Search for the cell housing the specified text and yield its [x, y] center coordinate. 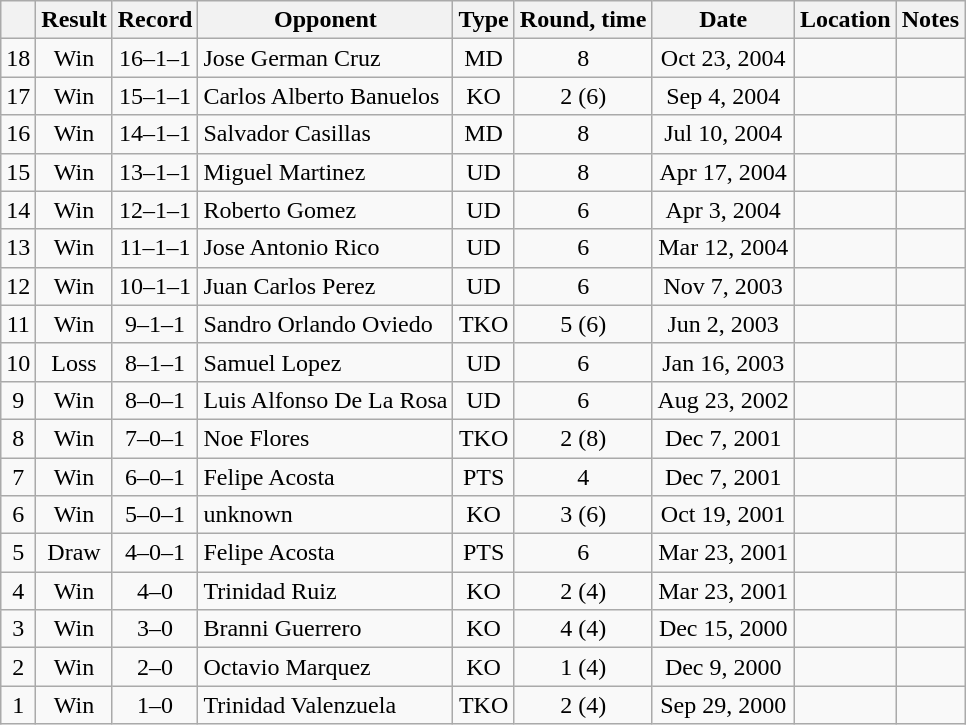
Trinidad Ruiz [326, 591]
2–0 [155, 667]
Type [484, 20]
Dec 15, 2000 [723, 629]
Apr 17, 2004 [723, 172]
13 [18, 248]
Result [74, 20]
Sep 4, 2004 [723, 96]
7–0–1 [155, 438]
3 (6) [583, 515]
9–1–1 [155, 324]
1 (4) [583, 667]
7 [18, 477]
Sep 29, 2000 [723, 705]
unknown [326, 515]
15 [18, 172]
Notes [930, 20]
2 (8) [583, 438]
6–0–1 [155, 477]
1–0 [155, 705]
Round, time [583, 20]
Trinidad Valenzuela [326, 705]
Octavio Marquez [326, 667]
Location [845, 20]
4–0 [155, 591]
1 [18, 705]
Apr 3, 2004 [723, 210]
5 [18, 553]
Samuel Lopez [326, 362]
Luis Alfonso De La Rosa [326, 400]
5 (6) [583, 324]
3–0 [155, 629]
10 [18, 362]
Oct 19, 2001 [723, 515]
8–0–1 [155, 400]
Noe Flores [326, 438]
Jan 16, 2003 [723, 362]
11 [18, 324]
10–1–1 [155, 286]
2 [18, 667]
16 [18, 134]
13–1–1 [155, 172]
Record [155, 20]
14–1–1 [155, 134]
Jose German Cruz [326, 58]
12–1–1 [155, 210]
Opponent [326, 20]
4 (4) [583, 629]
Carlos Alberto Banuelos [326, 96]
Oct 23, 2004 [723, 58]
5–0–1 [155, 515]
Date [723, 20]
Draw [74, 553]
17 [18, 96]
Salvador Casillas [326, 134]
15–1–1 [155, 96]
Loss [74, 362]
9 [18, 400]
Mar 12, 2004 [723, 248]
Jul 10, 2004 [723, 134]
Jun 2, 2003 [723, 324]
Juan Carlos Perez [326, 286]
Miguel Martinez [326, 172]
11–1–1 [155, 248]
Jose Antonio Rico [326, 248]
Sandro Orlando Oviedo [326, 324]
18 [18, 58]
16–1–1 [155, 58]
8–1–1 [155, 362]
12 [18, 286]
Dec 9, 2000 [723, 667]
Branni Guerrero [326, 629]
Nov 7, 2003 [723, 286]
Aug 23, 2002 [723, 400]
Roberto Gomez [326, 210]
4–0–1 [155, 553]
14 [18, 210]
3 [18, 629]
2 (6) [583, 96]
